Return (x, y) of the center of cell containing provided text 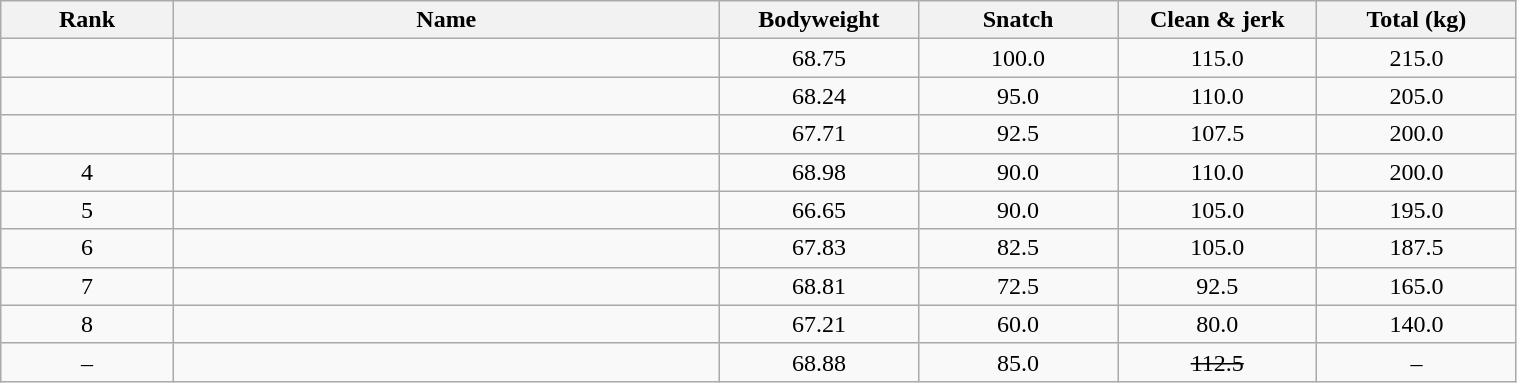
68.81 (818, 286)
68.98 (818, 172)
82.5 (1018, 248)
7 (87, 286)
Bodyweight (818, 20)
Snatch (1018, 20)
8 (87, 324)
205.0 (1416, 96)
215.0 (1416, 58)
112.5 (1218, 362)
165.0 (1416, 286)
115.0 (1218, 58)
72.5 (1018, 286)
Clean & jerk (1218, 20)
68.75 (818, 58)
67.21 (818, 324)
68.24 (818, 96)
4 (87, 172)
68.88 (818, 362)
6 (87, 248)
Name (446, 20)
80.0 (1218, 324)
5 (87, 210)
Rank (87, 20)
67.83 (818, 248)
60.0 (1018, 324)
95.0 (1018, 96)
195.0 (1416, 210)
66.65 (818, 210)
85.0 (1018, 362)
Total (kg) (1416, 20)
100.0 (1018, 58)
107.5 (1218, 134)
67.71 (818, 134)
187.5 (1416, 248)
140.0 (1416, 324)
